Search for the cell housing the specified text and yield its (x, y) center coordinate. 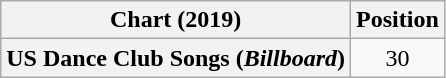
US Dance Club Songs (Billboard) (176, 58)
Chart (2019) (176, 20)
30 (398, 58)
Position (398, 20)
